From the cell containing the given text, extract its center point as (x, y) coordinate. 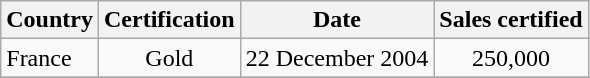
Date (337, 20)
250,000 (511, 58)
France (50, 58)
Sales certified (511, 20)
22 December 2004 (337, 58)
Certification (169, 20)
Country (50, 20)
Gold (169, 58)
